Extract the [X, Y] coordinate from the center of the cell holding the provided text.  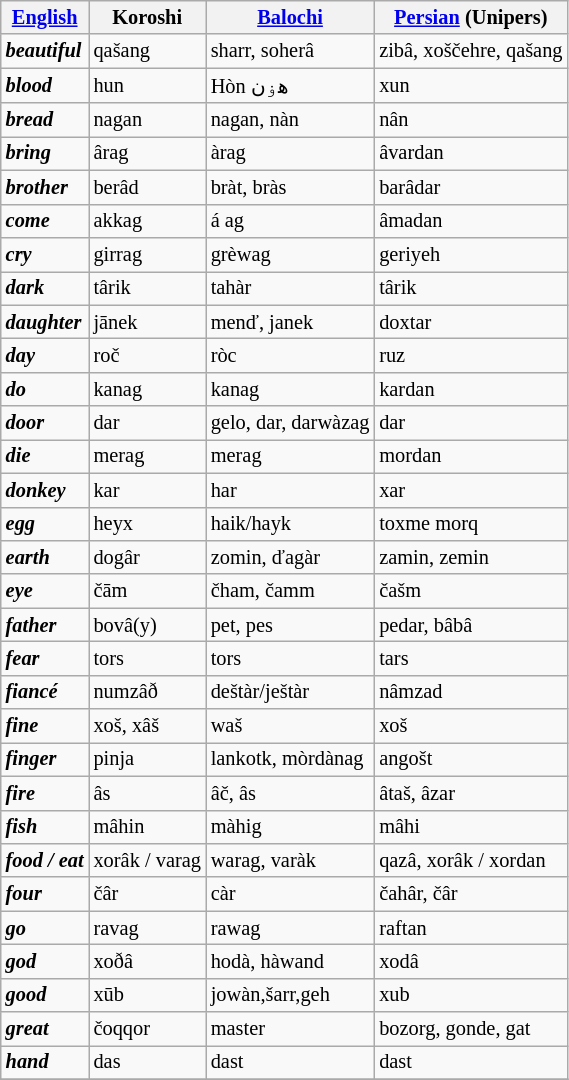
berâd [148, 187]
âvardan [470, 153]
waš [290, 726]
four [45, 894]
warag, varàk [290, 860]
har [290, 490]
toxme morq [470, 524]
English [45, 17]
čahâr, čâr [470, 894]
hand [45, 1062]
nâmzad [470, 692]
dark [45, 288]
blood [45, 86]
âmadan [470, 221]
zomin, ďagàr [290, 557]
deštàr/ještàr [290, 692]
good [45, 995]
finger [45, 759]
fish [45, 827]
eye [45, 591]
day [45, 355]
cry [45, 254]
ârag [148, 153]
raftan [470, 928]
hun [148, 86]
god [45, 961]
rawag [290, 928]
pedar, bâbâ [470, 625]
fine [45, 726]
heyx [148, 524]
čoqqor [148, 1029]
pinja [148, 759]
nagan, nàn [290, 120]
angošt [470, 759]
mâhi [470, 827]
go [45, 928]
jānek [148, 322]
Persian (Unipers) [470, 17]
xūb [148, 995]
xorâk / varag [148, 860]
beautiful [45, 51]
xun [470, 86]
great [45, 1029]
mordan [470, 456]
xoðâ [148, 961]
bring [45, 153]
numzâð [148, 692]
ruz [470, 355]
mâhin [148, 827]
ròc [290, 355]
donkey [45, 490]
brother [45, 187]
das [148, 1062]
kar [148, 490]
âs [148, 793]
bovâ(y) [148, 625]
father [45, 625]
kardan [470, 389]
haik/hayk [290, 524]
xoš [470, 726]
tars [470, 658]
door [45, 423]
qazâ, xorâk / xordan [470, 860]
bread [45, 120]
die [45, 456]
bràt, bràs [290, 187]
master [290, 1029]
earth [45, 557]
fire [45, 793]
food / eat [45, 860]
menď, janek [290, 322]
ravag [148, 928]
á ag [290, 221]
čâr [148, 894]
nagan [148, 120]
girrag [148, 254]
bozorg, gonde, gat [470, 1029]
âtaš, âzar [470, 793]
xoš, xâš [148, 726]
xub [470, 995]
Hòn ھۏن [290, 86]
Koroshi [148, 17]
xar [470, 490]
gelo, dar, darwàzag [290, 423]
lankotk, mòrdànag [290, 759]
sharr, soherâ [290, 51]
čham, čamm [290, 591]
zibâ, xoščehre, qašang [470, 51]
fear [45, 658]
geriyeh [470, 254]
xodâ [470, 961]
akkag [148, 221]
barâdar [470, 187]
roč [148, 355]
tahàr [290, 288]
âč, âs [290, 793]
pet, pes [290, 625]
čām [148, 591]
doxtar [470, 322]
egg [45, 524]
Balochi [290, 17]
qašang [148, 51]
dogâr [148, 557]
grèwag [290, 254]
hodà, hàwand [290, 961]
do [45, 389]
zamin, zemin [470, 557]
màhig [290, 827]
càr [290, 894]
jowàn,šarr,geh [290, 995]
come [45, 221]
daughter [45, 322]
fiancé [45, 692]
àrag [290, 153]
nân [470, 120]
čašm [470, 591]
